Pinpoint the cell where the given text exists, returning its [X, Y] midpoint coordinate. 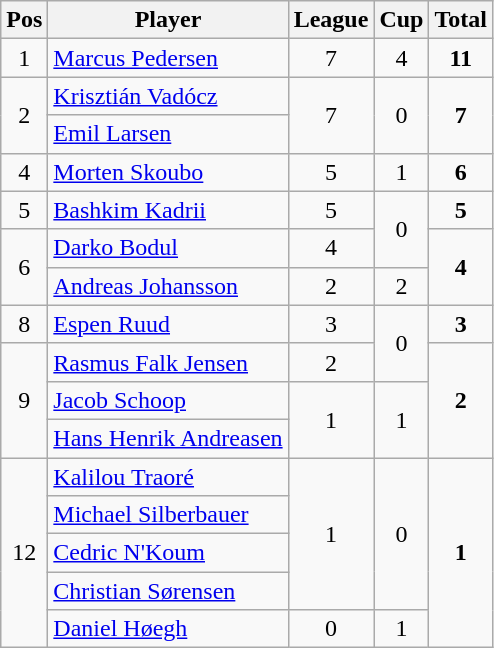
Player [168, 20]
Christian Sørensen [168, 591]
Kalilou Traoré [168, 477]
8 [24, 324]
Emil Larsen [168, 134]
Pos [24, 20]
Cup [402, 20]
Michael Silberbauer [168, 515]
Hans Henrik Andreasen [168, 438]
Total [461, 20]
12 [24, 553]
Bashkim Kadrii [168, 210]
Krisztián Vadócz [168, 96]
League [331, 20]
Darko Bodul [168, 248]
11 [461, 58]
Rasmus Falk Jensen [168, 362]
9 [24, 400]
Jacob Schoop [168, 400]
Espen Ruud [168, 324]
Daniel Høegh [168, 629]
Morten Skoubo [168, 172]
Andreas Johansson [168, 286]
Cedric N'Koum [168, 553]
Marcus Pedersen [168, 58]
